Search for the cell housing the specified text and yield its (x, y) center coordinate. 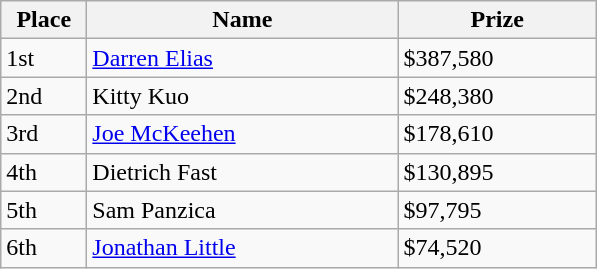
$248,380 (498, 96)
$74,520 (498, 248)
Prize (498, 20)
5th (44, 210)
Darren Elias (242, 58)
Name (242, 20)
1st (44, 58)
2nd (44, 96)
Kitty Kuo (242, 96)
Joe McKeehen (242, 134)
$387,580 (498, 58)
6th (44, 248)
Place (44, 20)
3rd (44, 134)
Jonathan Little (242, 248)
$130,895 (498, 172)
4th (44, 172)
$178,610 (498, 134)
$97,795 (498, 210)
Sam Panzica (242, 210)
Dietrich Fast (242, 172)
